From the cell containing the given text, extract its center point as [x, y] coordinate. 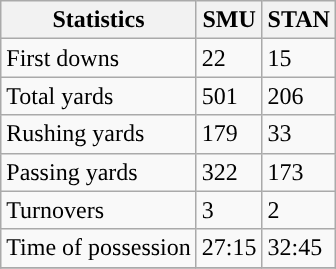
Passing yards [99, 172]
Statistics [99, 20]
179 [229, 134]
15 [298, 58]
Turnovers [99, 210]
33 [298, 134]
Total yards [99, 96]
First downs [99, 58]
27:15 [229, 248]
173 [298, 172]
SMU [229, 20]
Rushing yards [99, 134]
22 [229, 58]
206 [298, 96]
2 [298, 210]
3 [229, 210]
32:45 [298, 248]
322 [229, 172]
501 [229, 96]
Time of possession [99, 248]
STAN [298, 20]
